Locate the cell with the specified text and output its (X, Y) center coordinate. 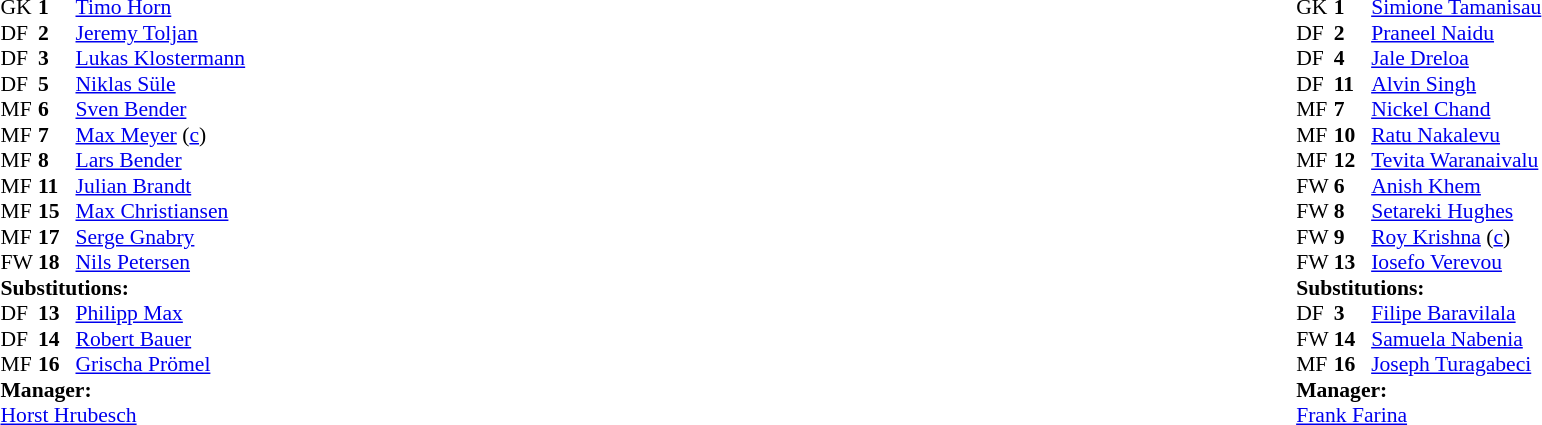
10 (1353, 135)
Iosefo Verevou (1456, 263)
Robert Bauer (161, 339)
Alvin Singh (1456, 84)
4 (1353, 59)
Philipp Max (161, 313)
Anish Khem (1456, 186)
Serge Gnabry (161, 237)
5 (57, 84)
Lukas Klostermann (161, 59)
Samuela Nabenia (1456, 339)
17 (57, 237)
Nickel Chand (1456, 109)
Max Meyer (c) (161, 135)
Joseph Turagabeci (1456, 365)
Setareki Hughes (1456, 211)
Roy Krishna (c) (1456, 237)
Jale Dreloa (1456, 59)
Niklas Süle (161, 84)
12 (1353, 161)
Sven Bender (161, 109)
Nils Petersen (161, 263)
Max Christiansen (161, 211)
15 (57, 211)
Lars Bender (161, 161)
9 (1353, 237)
Jeremy Toljan (161, 33)
Julian Brandt (161, 186)
18 (57, 263)
Praneel Naidu (1456, 33)
Grischa Prömel (161, 365)
Tevita Waranaivalu (1456, 161)
Ratu Nakalevu (1456, 135)
Filipe Baravilala (1456, 313)
